Locate the cell with the specified text and output its [x, y] center coordinate. 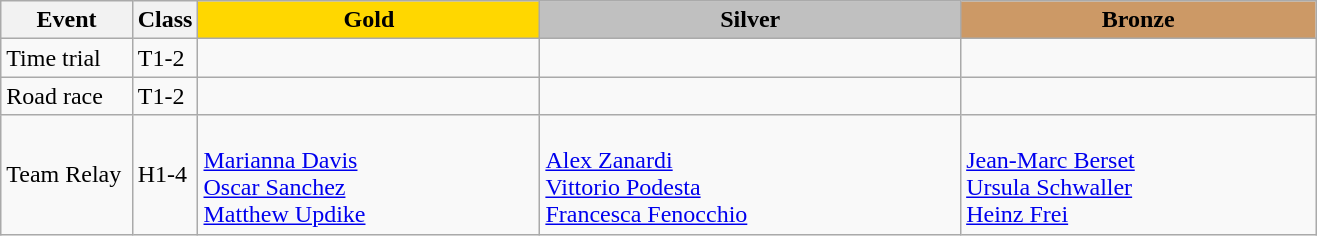
Jean-Marc BersetUrsula SchwallerHeinz Frei [1138, 174]
Team Relay [66, 174]
Marianna DavisOscar SanchezMatthew Updike [369, 174]
H1-4 [165, 174]
Silver [750, 20]
Time trial [66, 58]
Bronze [1138, 20]
Event [66, 20]
Class [165, 20]
Gold [369, 20]
Road race [66, 96]
Alex ZanardiVittorio PodestaFrancesca Fenocchio [750, 174]
